Capture the cell that displays the provided text and extract its [x, y] central coordinate. 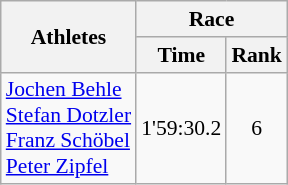
Race [212, 19]
1'59:30.2 [181, 128]
6 [256, 128]
Time [181, 55]
Jochen BehleStefan DotzlerFranz SchöbelPeter Zipfel [68, 128]
Athletes [68, 36]
Rank [256, 55]
